Provide the (X, Y) coordinate of the cell's center where the given text is located.  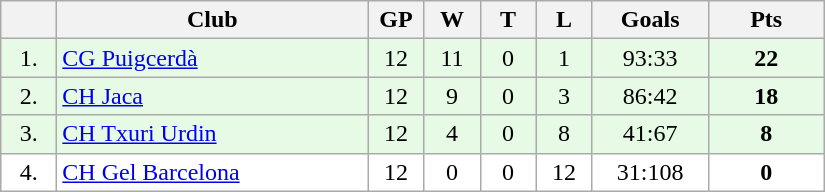
1 (564, 58)
Club (212, 20)
L (564, 20)
9 (452, 96)
3 (564, 96)
93:33 (650, 58)
2. (29, 96)
22 (766, 58)
T (508, 20)
CH Txuri Urdin (212, 134)
Pts (766, 20)
CG Puigcerdà (212, 58)
W (452, 20)
86:42 (650, 96)
1. (29, 58)
4 (452, 134)
Goals (650, 20)
CH Gel Barcelona (212, 172)
CH Jaca (212, 96)
GP (396, 20)
41:67 (650, 134)
18 (766, 96)
31:108 (650, 172)
4. (29, 172)
3. (29, 134)
11 (452, 58)
